Find where the given text appears and provide that cell's center as (X, Y) coordinate. 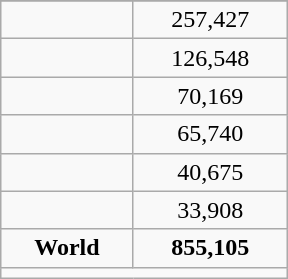
33,908 (210, 210)
65,740 (210, 134)
World (67, 248)
40,675 (210, 172)
70,169 (210, 96)
855,105 (210, 248)
257,427 (210, 20)
126,548 (210, 58)
